Return the [x, y] coordinate for the center point of the cell that contains the specified text.  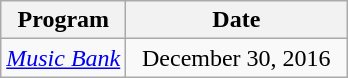
Date [236, 20]
Music Bank [64, 58]
December 30, 2016 [236, 58]
Program [64, 20]
